Output the [X, Y] coordinate of the center of the cell containing the given text.  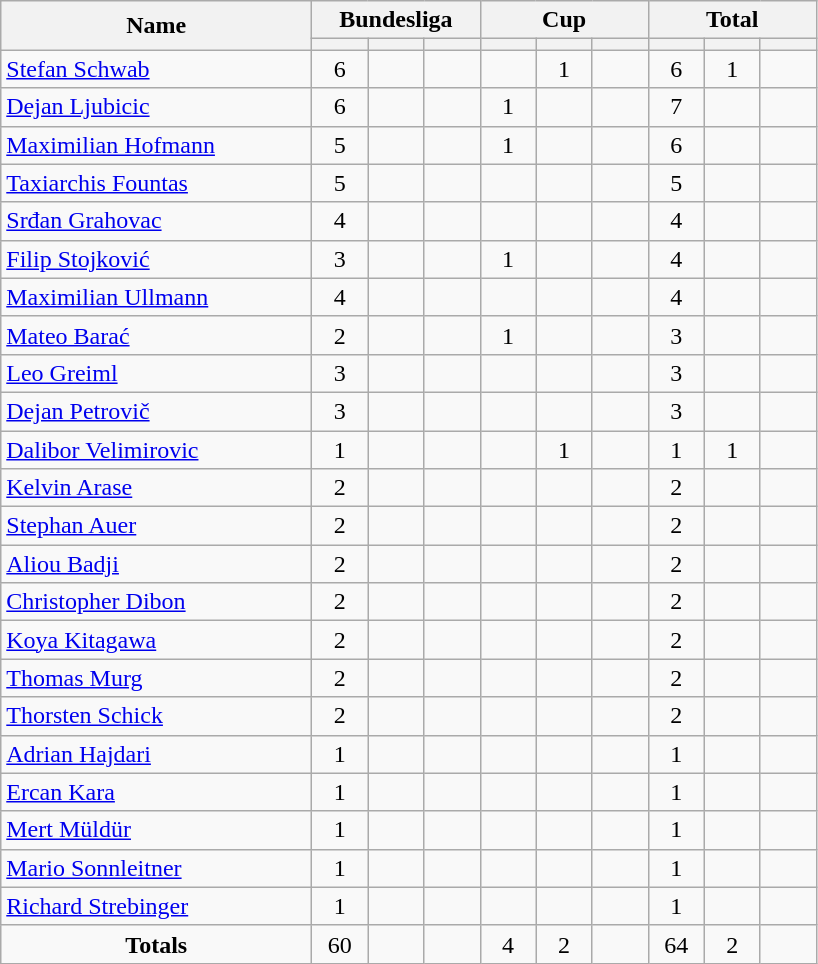
Kelvin Arase [156, 488]
Stephan Auer [156, 526]
Mert Müldür [156, 830]
Total [732, 20]
Dejan Ljubicic [156, 107]
Mario Sonnleitner [156, 868]
Name [156, 26]
Leo Greiml [156, 373]
Srđan Grahovac [156, 221]
Koya Kitagawa [156, 640]
60 [340, 944]
Stefan Schwab [156, 69]
Thorsten Schick [156, 716]
Totals [156, 944]
Filip Stojković [156, 259]
Maximilian Ullmann [156, 297]
Dejan Petrovič [156, 411]
Cup [564, 20]
Aliou Badji [156, 564]
Maximilian Hofmann [156, 145]
64 [676, 944]
Christopher Dibon [156, 602]
Taxiarchis Fountas [156, 183]
Bundesliga [396, 20]
Dalibor Velimirovic [156, 449]
Thomas Murg [156, 678]
Adrian Hajdari [156, 754]
Ercan Kara [156, 792]
7 [676, 107]
Mateo Barać [156, 335]
Richard Strebinger [156, 906]
